Return the [x, y] coordinate for the center point of the cell that contains the specified text.  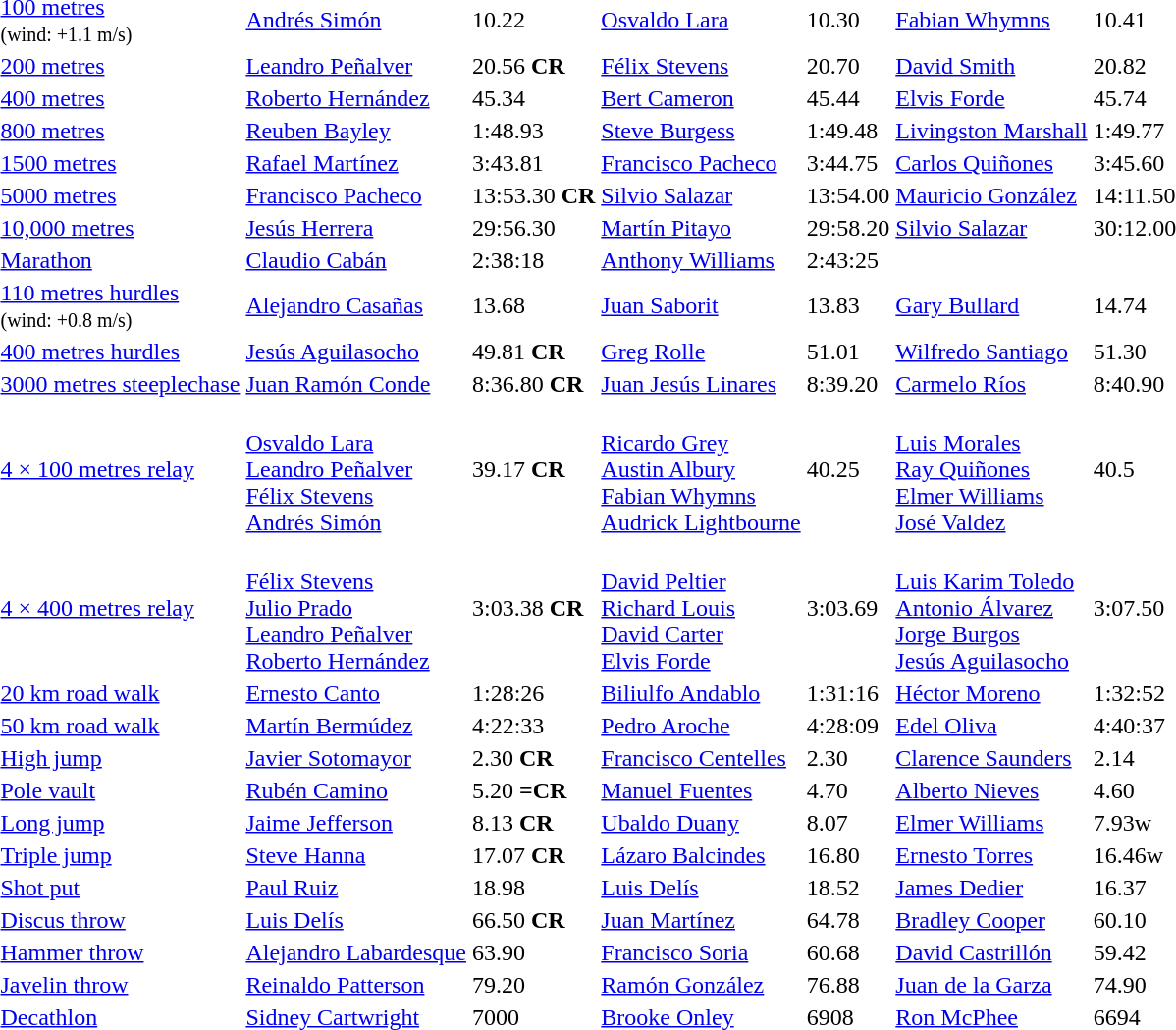
40.25 [848, 469]
Ramón González [701, 985]
Ricardo GreyAustin AlburyFabian WhymnsAudrick Lightbourne [701, 469]
Juan de la Garza [991, 985]
13:53.30 CR [533, 195]
Reinaldo Patterson [356, 985]
Mauricio González [991, 195]
8:39.20 [848, 384]
Elvis Forde [991, 98]
Alejandro Labardesque [356, 952]
Carmelo Ríos [991, 384]
2:38:18 [533, 260]
Félix StevensJulio PradoLeandro PeñalverRoberto Hernández [356, 608]
Rubén Camino [356, 790]
3:03.38 CR [533, 608]
2:43:25 [848, 260]
Livingston Marshall [991, 131]
David PeltierRichard LouisDavid CarterElvis Forde [701, 608]
Pedro Aroche [701, 726]
Edel Oliva [991, 726]
4:22:33 [533, 726]
Juan Jesús Linares [701, 384]
Ernesto Canto [356, 693]
Jaime Jefferson [356, 823]
Martín Bermúdez [356, 726]
3:03.69 [848, 608]
1:31:16 [848, 693]
3:44.75 [848, 163]
63.90 [533, 952]
David Smith [991, 66]
51.01 [848, 352]
Steve Burgess [701, 131]
Elmer Williams [991, 823]
60.68 [848, 952]
Javier Sotomayor [356, 758]
Lázaro Balcindes [701, 855]
Héctor Moreno [991, 693]
1:49.48 [848, 131]
8.13 CR [533, 823]
Gary Bullard [991, 306]
Francisco Soria [701, 952]
45.44 [848, 98]
76.88 [848, 985]
Ubaldo Duany [701, 823]
Bradley Cooper [991, 920]
8:36.80 CR [533, 384]
20.70 [848, 66]
Carlos Quiñones [991, 163]
13.68 [533, 306]
Francisco Centelles [701, 758]
5.20 =CR [533, 790]
13.83 [848, 306]
Greg Rolle [701, 352]
4.70 [848, 790]
18.52 [848, 888]
Alberto Nieves [991, 790]
Clarence Saunders [991, 758]
Osvaldo LaraLeandro PeñalverFélix StevensAndrés Simón [356, 469]
Luis MoralesRay QuiñonesElmer WilliamsJosé Valdez [991, 469]
Jesús Aguilasocho [356, 352]
17.07 CR [533, 855]
Biliulfo Andablo [701, 693]
Roberto Hernández [356, 98]
Manuel Fuentes [701, 790]
Wilfredo Santiago [991, 352]
James Dedier [991, 888]
Anthony Williams [701, 260]
Juan Saborit [701, 306]
Martín Pitayo [701, 228]
66.50 CR [533, 920]
Félix Stevens [701, 66]
Luis Karim ToledoAntonio ÁlvarezJorge BurgosJesús Aguilasocho [991, 608]
64.78 [848, 920]
Claudio Cabán [356, 260]
29:56.30 [533, 228]
1:28:26 [533, 693]
2.30 [848, 758]
Rafael Martínez [356, 163]
79.20 [533, 985]
49.81 CR [533, 352]
Jesús Herrera [356, 228]
David Castrillón [991, 952]
45.34 [533, 98]
Alejandro Casañas [356, 306]
Bert Cameron [701, 98]
Paul Ruiz [356, 888]
29:58.20 [848, 228]
16.80 [848, 855]
Juan Martínez [701, 920]
Juan Ramón Conde [356, 384]
Reuben Bayley [356, 131]
39.17 CR [533, 469]
8.07 [848, 823]
Leandro Peñalver [356, 66]
Ernesto Torres [991, 855]
3:43.81 [533, 163]
Steve Hanna [356, 855]
2.30 CR [533, 758]
20.56 CR [533, 66]
1:48.93 [533, 131]
13:54.00 [848, 195]
4:28:09 [848, 726]
18.98 [533, 888]
